Search for the cell housing the specified text and yield its [X, Y] center coordinate. 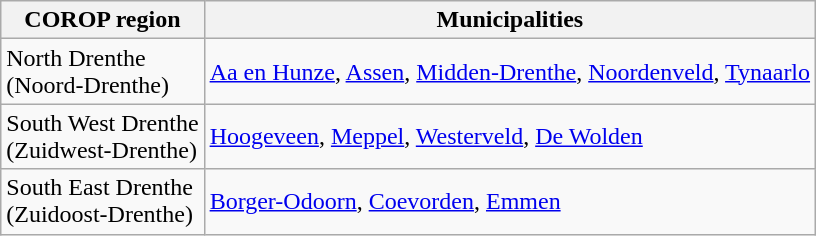
Aa en Hunze, Assen, Midden-Drenthe, Noordenveld, Tynaarlo [510, 72]
Municipalities [510, 20]
Hoogeveen, Meppel, Westerveld, De Wolden [510, 136]
North Drenthe(Noord-Drenthe) [102, 72]
COROP region [102, 20]
Borger-Odoorn, Coevorden, Emmen [510, 202]
South West Drenthe(Zuidwest-Drenthe) [102, 136]
South East Drenthe(Zuidoost-Drenthe) [102, 202]
